Detect which cell encompasses the target text, then output its [X, Y] center coordinate. 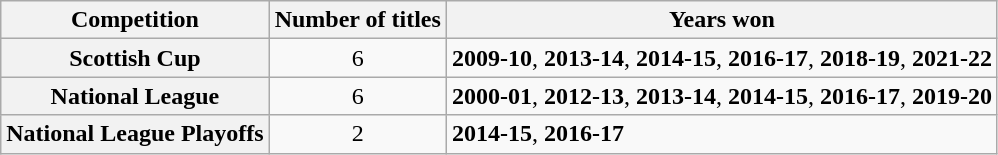
Scottish Cup [135, 58]
2009-10, 2013-14, 2014-15, 2016-17, 2018-19, 2021-22 [722, 58]
Years won [722, 20]
Number of titles [358, 20]
2000-01, 2012-13, 2013-14, 2014-15, 2016-17, 2019-20 [722, 96]
2 [358, 134]
2014-15, 2016-17 [722, 134]
National League Playoffs [135, 134]
National League [135, 96]
Competition [135, 20]
